From the cell containing the given text, extract its center point as [X, Y] coordinate. 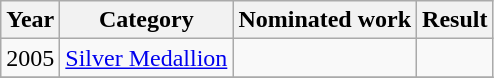
Category [146, 20]
Silver Medallion [146, 58]
Year [30, 20]
Result [455, 20]
2005 [30, 58]
Nominated work [325, 20]
